Determine the (x, y) coordinate at the center of the cell enclosing the given text.  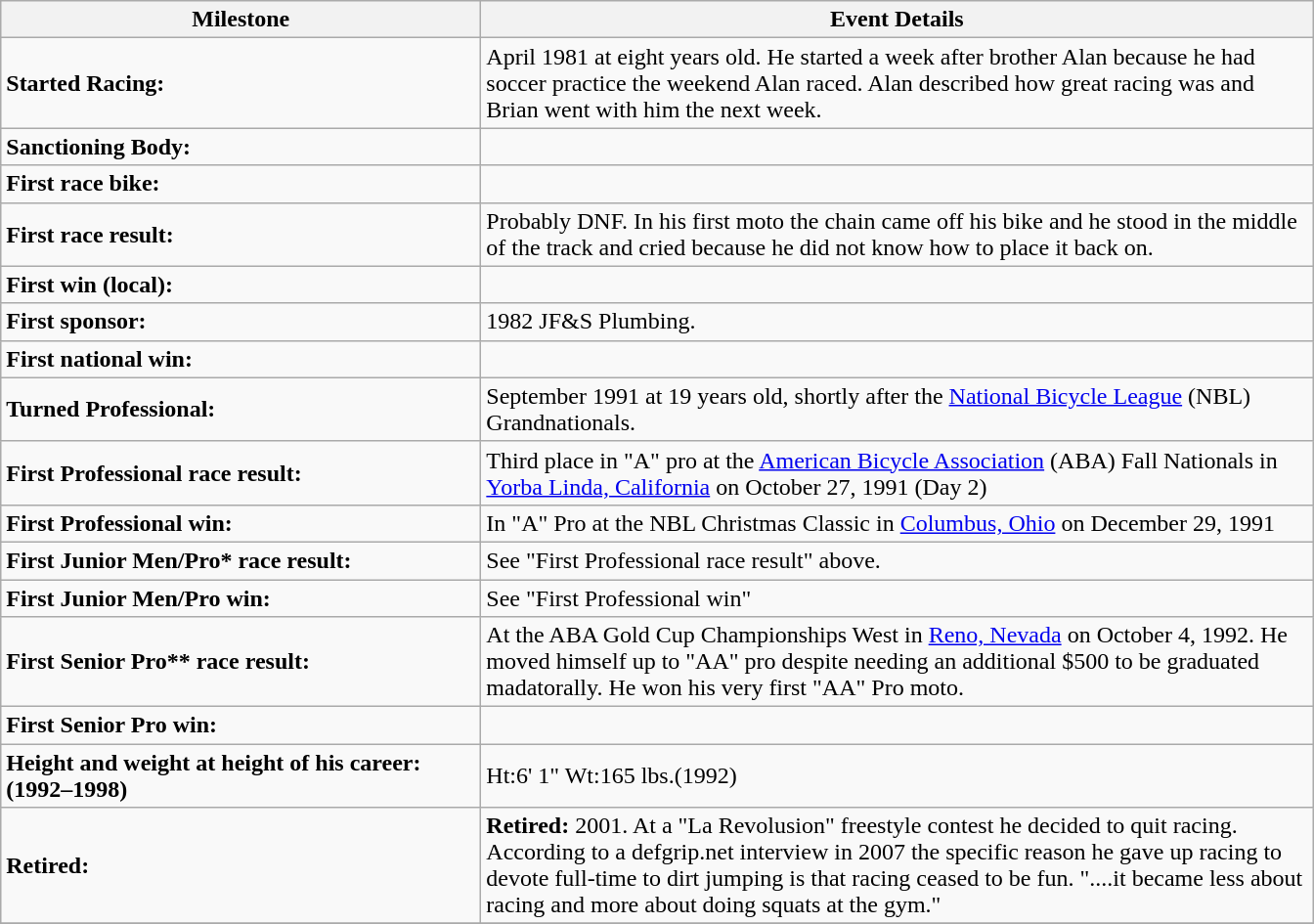
First Junior Men/Pro* race result: (241, 560)
1982 JF&S Plumbing. (898, 322)
Retired: (241, 866)
September 1991 at 19 years old, shortly after the National Bicycle League (NBL) Grandnationals. (898, 409)
Sanctioning Body: (241, 147)
Milestone (241, 20)
Height and weight at height of his career: (1992–1998) (241, 776)
Ht:6' 1" Wt:165 lbs.(1992) (898, 776)
First Junior Men/Pro win: (241, 597)
First Professional win: (241, 523)
First race bike: (241, 184)
Third place in "A" pro at the American Bicycle Association (ABA) Fall Nationals in Yorba Linda, California on October 27, 1991 (Day 2) (898, 473)
Started Racing: (241, 83)
First sponsor: (241, 322)
See "First Professional win" (898, 597)
First Senior Pro** race result: (241, 662)
First race result: (241, 235)
First Professional race result: (241, 473)
Turned Professional: (241, 409)
See "First Professional race result" above. (898, 560)
First win (local): (241, 285)
Event Details (898, 20)
First national win: (241, 359)
First Senior Pro win: (241, 726)
In "A" Pro at the NBL Christmas Classic in Columbus, Ohio on December 29, 1991 (898, 523)
